From the cell containing the given text, extract its center point as [x, y] coordinate. 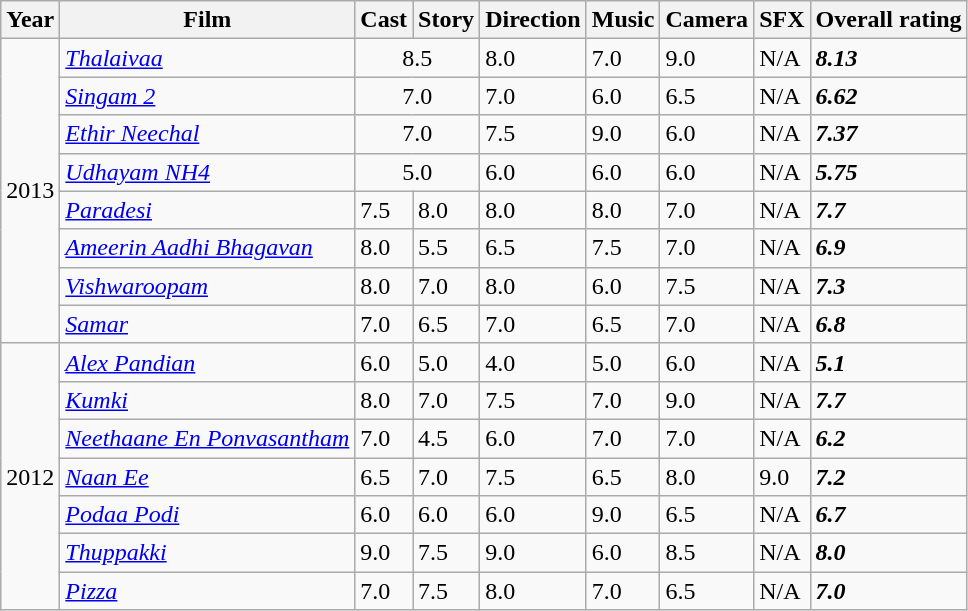
2012 [30, 476]
Overall rating [888, 20]
Ethir Neechal [208, 134]
7.3 [888, 286]
Direction [534, 20]
Paradesi [208, 210]
6.62 [888, 96]
Film [208, 20]
Kumki [208, 400]
Samar [208, 324]
7.2 [888, 477]
Music [623, 20]
Podaa Podi [208, 515]
Pizza [208, 591]
Singam 2 [208, 96]
8.13 [888, 58]
6.8 [888, 324]
Thalaivaa [208, 58]
Cast [384, 20]
SFX [782, 20]
4.5 [446, 438]
7.37 [888, 134]
5.75 [888, 172]
Year [30, 20]
4.0 [534, 362]
6.2 [888, 438]
5.5 [446, 248]
Camera [707, 20]
Story [446, 20]
2013 [30, 191]
5.1 [888, 362]
6.7 [888, 515]
Neethaane En Ponvasantham [208, 438]
Vishwaroopam [208, 286]
Naan Ee [208, 477]
Udhayam NH4 [208, 172]
Ameerin Aadhi Bhagavan [208, 248]
6.9 [888, 248]
Thuppakki [208, 553]
Alex Pandian [208, 362]
